Capture the cell that displays the provided text and extract its (x, y) central coordinate. 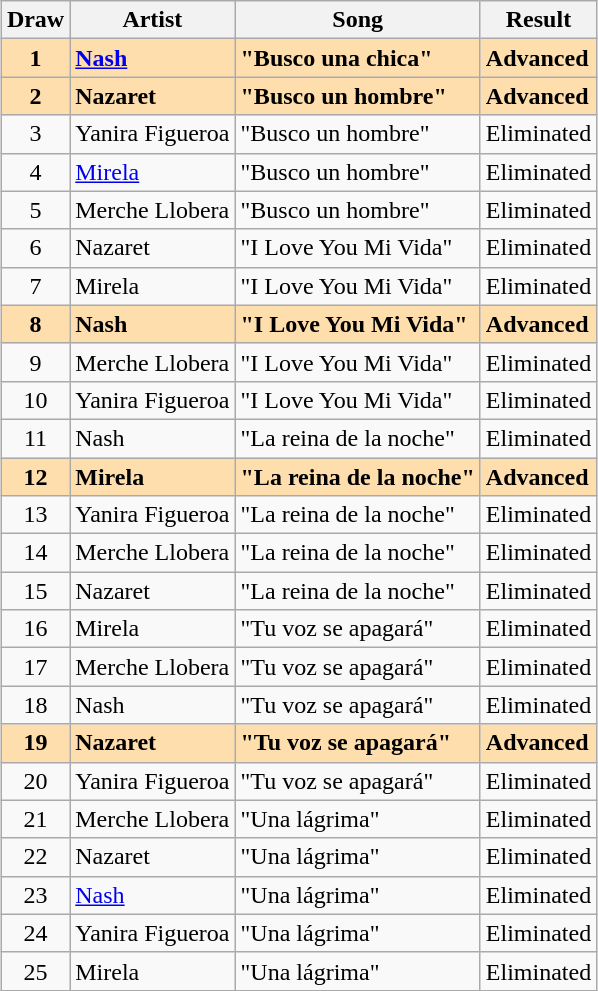
21 (35, 819)
18 (35, 705)
8 (35, 324)
Draw (35, 20)
15 (35, 591)
1 (35, 58)
20 (35, 781)
Song (358, 20)
"Busco una chica" (358, 58)
3 (35, 134)
12 (35, 477)
5 (35, 210)
19 (35, 743)
6 (35, 248)
25 (35, 971)
16 (35, 629)
Result (538, 20)
23 (35, 895)
2 (35, 96)
10 (35, 400)
13 (35, 515)
11 (35, 438)
4 (35, 172)
9 (35, 362)
Artist (152, 20)
7 (35, 286)
24 (35, 933)
22 (35, 857)
17 (35, 667)
14 (35, 553)
